Identify which cell holds the provided text, then report its [X, Y] central coordinate. 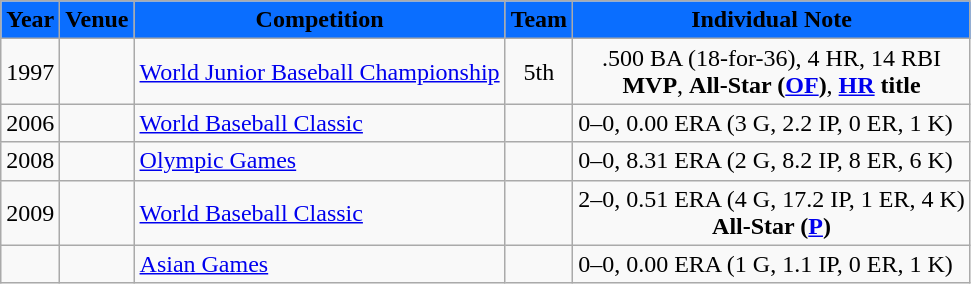
2006 [30, 123]
0–0, 0.00 ERA (1 G, 1.1 IP, 0 ER, 1 K) [772, 264]
Olympic Games [320, 161]
Team [539, 20]
2–0, 0.51 ERA (4 G, 17.2 IP, 1 ER, 4 K)All-Star (P) [772, 212]
.500 BA (18-for-36), 4 HR, 14 RBIMVP, All-Star (OF), HR title [772, 72]
2008 [30, 161]
Venue [97, 20]
Asian Games [320, 264]
Competition [320, 20]
0–0, 0.00 ERA (3 G, 2.2 IP, 0 ER, 1 K) [772, 123]
Individual Note [772, 20]
Year [30, 20]
1997 [30, 72]
5th [539, 72]
World Junior Baseball Championship [320, 72]
0–0, 8.31 ERA (2 G, 8.2 IP, 8 ER, 6 K) [772, 161]
2009 [30, 212]
